Detect which cell encompasses the target text, then output its (x, y) center coordinate. 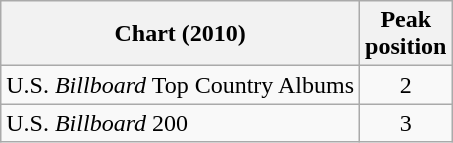
Chart (2010) (180, 34)
U.S. Billboard Top Country Albums (180, 85)
Peakposition (406, 34)
U.S. Billboard 200 (180, 123)
3 (406, 123)
2 (406, 85)
